Provide the [x, y] coordinate of the cell's center where the given text is located.  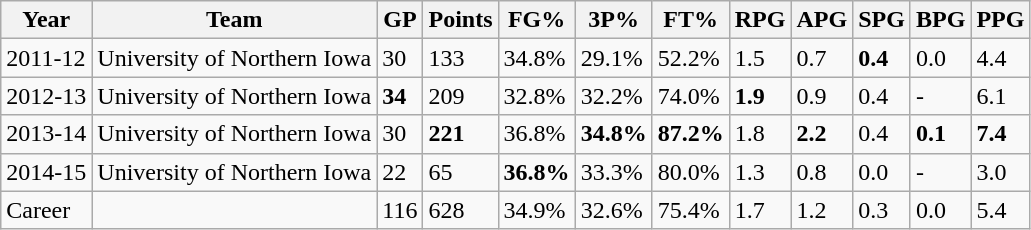
FG% [536, 20]
2011-12 [46, 58]
7.4 [1000, 134]
65 [460, 172]
628 [460, 210]
0.8 [822, 172]
32.8% [536, 96]
0.9 [822, 96]
GP [400, 20]
Team [234, 20]
1.9 [760, 96]
2012-13 [46, 96]
5.4 [1000, 210]
1.5 [760, 58]
0.3 [882, 210]
80.0% [690, 172]
3.0 [1000, 172]
2014-15 [46, 172]
0.1 [940, 134]
29.1% [614, 58]
116 [400, 210]
32.6% [614, 210]
2.2 [822, 134]
APG [822, 20]
1.3 [760, 172]
2013-14 [46, 134]
Career [46, 210]
52.2% [690, 58]
133 [460, 58]
32.2% [614, 96]
FT% [690, 20]
1.8 [760, 134]
PPG [1000, 20]
RPG [760, 20]
33.3% [614, 172]
Year [46, 20]
22 [400, 172]
Points [460, 20]
209 [460, 96]
3P% [614, 20]
4.4 [1000, 58]
0.7 [822, 58]
1.7 [760, 210]
221 [460, 134]
75.4% [690, 210]
74.0% [690, 96]
SPG [882, 20]
87.2% [690, 134]
BPG [940, 20]
34.9% [536, 210]
1.2 [822, 210]
6.1 [1000, 96]
34 [400, 96]
